Provide the (x, y) coordinate of the cell's center where the given text is located.  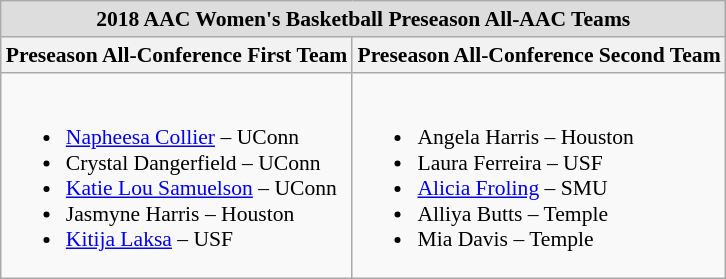
2018 AAC Women's Basketball Preseason All-AAC Teams (364, 19)
Angela Harris – HoustonLaura Ferreira – USFAlicia Froling – SMUAlliya Butts – TempleMia Davis – Temple (538, 175)
Preseason All-Conference First Team (177, 55)
Napheesa Collier – UConnCrystal Dangerfield – UConnKatie Lou Samuelson – UConnJasmyne Harris – HoustonKitija Laksa – USF (177, 175)
Preseason All-Conference Second Team (538, 55)
